Search for the cell housing the specified text and yield its [X, Y] center coordinate. 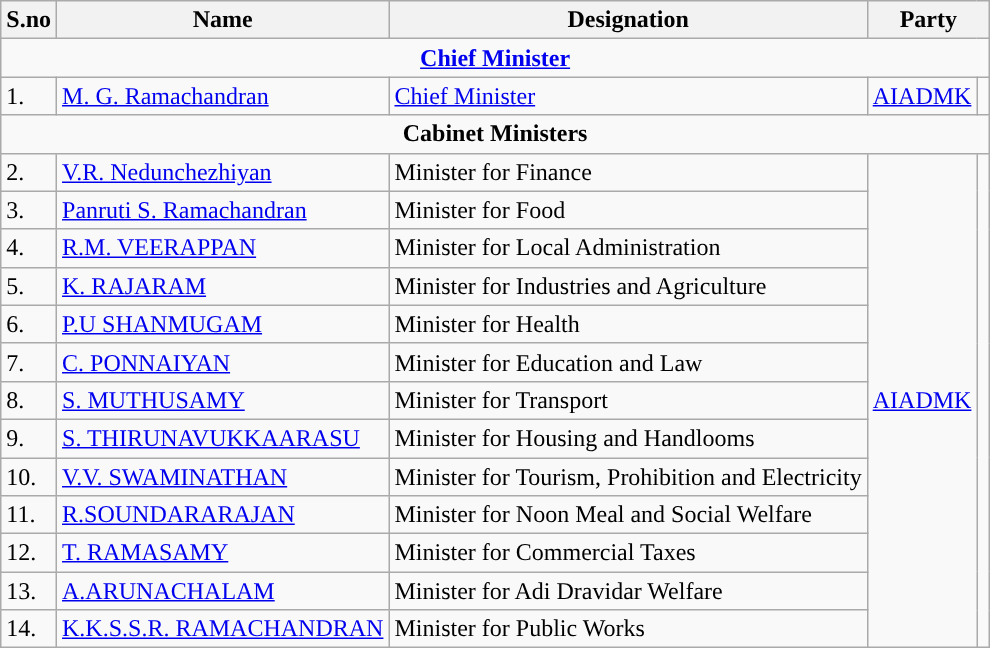
Cabinet Ministers [496, 134]
A.ARUNACHALAM [223, 591]
V.V. SWAMINATHAN [223, 477]
C. PONNAIYAN [223, 362]
P.U SHANMUGAM [223, 324]
Minister for Food [628, 210]
14. [29, 629]
Minister for Noon Meal and Social Welfare [628, 515]
S. THIRUNAVUKKAARASU [223, 438]
4. [29, 248]
Minister for Industries and Agriculture [628, 286]
Minister for Health [628, 324]
Party [928, 20]
7. [29, 362]
2. [29, 172]
R.SOUNDARARAJAN [223, 515]
3. [29, 210]
Panruti S. Ramachandran [223, 210]
S.no [29, 20]
Minister for Local Administration [628, 248]
13. [29, 591]
V.R. Nedunchezhiyan [223, 172]
6. [29, 324]
Minister for Transport [628, 400]
5. [29, 286]
Designation [628, 20]
Minister for Tourism, Prohibition and Electricity [628, 477]
Minister for Commercial Taxes [628, 553]
1. [29, 96]
Minister for Adi Dravidar Welfare [628, 591]
T. RAMASAMY [223, 553]
9. [29, 438]
10. [29, 477]
S. MUTHUSAMY [223, 400]
R.M. VEERAPPAN [223, 248]
8. [29, 400]
K.K.S.S.R. RAMACHANDRAN [223, 629]
11. [29, 515]
Minister for Housing and Handlooms [628, 438]
Minister for Finance [628, 172]
12. [29, 553]
M. G. Ramachandran [223, 96]
Name [223, 20]
Minister for Education and Law [628, 362]
Minister for Public Works [628, 629]
K. RAJARAM [223, 286]
